Find where the given text appears and provide that cell's center as [x, y] coordinate. 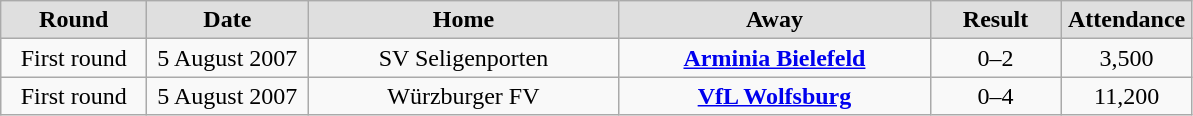
Arminia Bielefeld [774, 58]
Home [464, 20]
Away [774, 20]
3,500 [1126, 58]
11,200 [1126, 96]
Date [228, 20]
Result [996, 20]
0–4 [996, 96]
SV Seligenporten [464, 58]
Round [74, 20]
Attendance [1126, 20]
VfL Wolfsburg [774, 96]
Würzburger FV [464, 96]
0–2 [996, 58]
